Detect which cell encompasses the target text, then output its (X, Y) center coordinate. 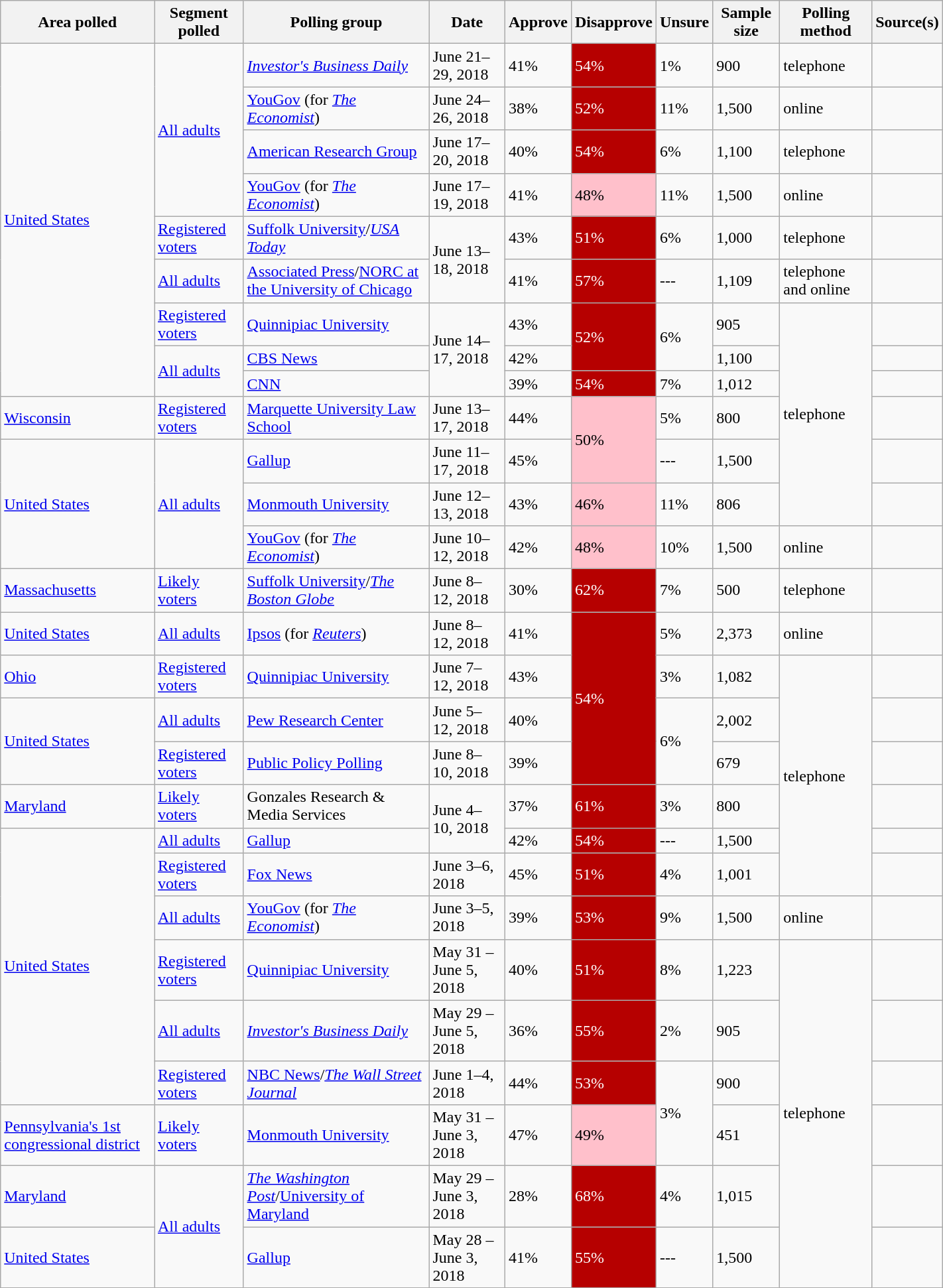
36% (538, 1031)
June 3–5, 2018 (467, 918)
May 31 – June 5, 2018 (467, 970)
May 31 – June 3, 2018 (467, 1135)
Ohio (78, 676)
June 12–13, 2018 (467, 504)
1,082 (747, 676)
2% (684, 1031)
Suffolk University/USA Today (336, 237)
679 (747, 763)
1,015 (747, 1196)
10% (684, 548)
38% (538, 109)
57% (613, 281)
1,012 (747, 383)
Gonzales Research & Media Services (336, 806)
June 24–26, 2018 (467, 109)
50% (613, 439)
May 29 – June 3, 2018 (467, 1196)
June 11–17, 2018 (467, 460)
Polling method (826, 23)
Massachusetts (78, 590)
Area polled (78, 23)
June 14–17, 2018 (467, 349)
Disapprove (613, 23)
47% (538, 1135)
Approve (538, 23)
Polling group (336, 23)
May 29 – June 5, 2018 (467, 1031)
Date (467, 23)
telephone and online (826, 281)
Fox News (336, 874)
May 28 – June 3, 2018 (467, 1257)
CNN (336, 383)
Marquette University Law School (336, 418)
June 13–17, 2018 (467, 418)
CBS News (336, 358)
68% (613, 1196)
Suffolk University/The Boston Globe (336, 590)
June 13–18, 2018 (467, 259)
June 17–19, 2018 (467, 195)
June 7–12, 2018 (467, 676)
June 8–10, 2018 (467, 763)
806 (747, 504)
37% (538, 806)
Public Policy Polling (336, 763)
Pew Research Center (336, 720)
June 1–4, 2018 (467, 1082)
Associated Press/NORC at the University of Chicago (336, 281)
The Washington Post/University of Maryland (336, 1196)
2,373 (747, 634)
28% (538, 1196)
61% (613, 806)
1,001 (747, 874)
June 21–29, 2018 (467, 65)
Unsure (684, 23)
June 3–6, 2018 (467, 874)
2,002 (747, 720)
Wisconsin (78, 418)
Segment polled (199, 23)
8% (684, 970)
Source(s) (907, 23)
June 10–12, 2018 (467, 548)
June 4–10, 2018 (467, 818)
NBC News/The Wall Street Journal (336, 1082)
62% (613, 590)
June 17–20, 2018 (467, 151)
Pennsylvania's 1st congressional district (78, 1135)
Sample size (747, 23)
9% (684, 918)
1,223 (747, 970)
46% (613, 504)
American Research Group (336, 151)
1,000 (747, 237)
1,109 (747, 281)
Ipsos (for Reuters) (336, 634)
500 (747, 590)
451 (747, 1135)
30% (538, 590)
June 5–12, 2018 (467, 720)
1% (684, 65)
49% (613, 1135)
